Pinpoint the cell where the given text exists, returning its [x, y] midpoint coordinate. 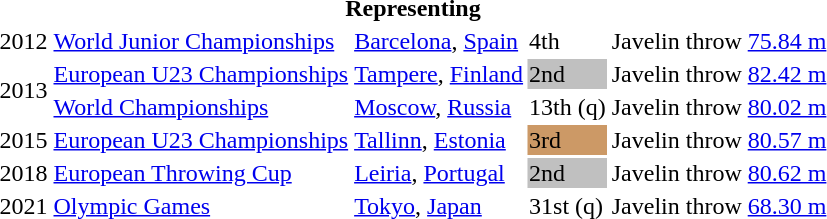
Tallinn, Estonia [439, 140]
3rd [568, 140]
World Junior Championships [201, 41]
Barcelona, Spain [439, 41]
Moscow, Russia [439, 107]
Leiria, Portugal [439, 173]
Tampere, Finland [439, 74]
World Championships [201, 107]
13th (q) [568, 107]
4th [568, 41]
European Throwing Cup [201, 173]
